Return the [X, Y] coordinate for the center point of the cell that contains the specified text.  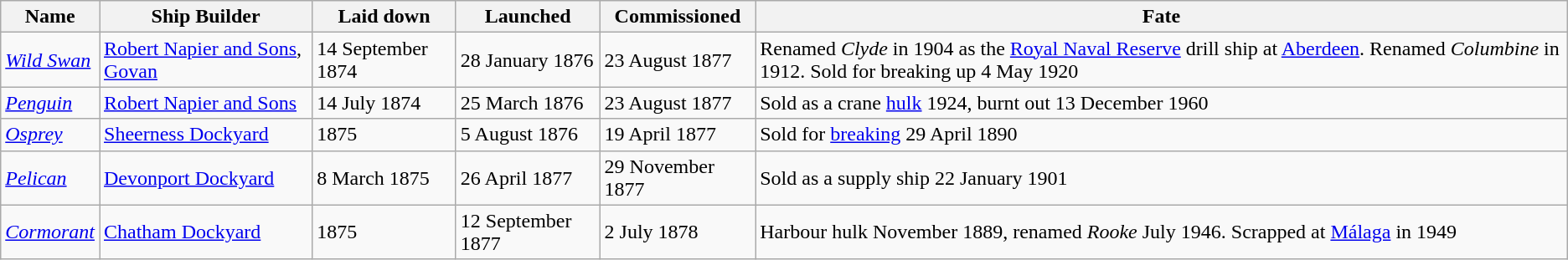
Cormorant [50, 232]
12 September 1877 [528, 232]
Renamed Clyde in 1904 as the Royal Naval Reserve drill ship at Aberdeen. Renamed Columbine in 1912. Sold for breaking up 4 May 1920 [1162, 60]
28 January 1876 [528, 60]
Osprey [50, 135]
8 March 1875 [384, 177]
Commissioned [678, 17]
5 August 1876 [528, 135]
14 September 1874 [384, 60]
Robert Napier and Sons [205, 103]
Penguin [50, 103]
Robert Napier and Sons, Govan [205, 60]
14 July 1874 [384, 103]
19 April 1877 [678, 135]
Laid down [384, 17]
Ship Builder [205, 17]
Sold as a supply ship 22 January 1901 [1162, 177]
Sheerness Dockyard [205, 135]
Fate [1162, 17]
29 November 1877 [678, 177]
25 March 1876 [528, 103]
Sold as a crane hulk 1924, burnt out 13 December 1960 [1162, 103]
Chatham Dockyard [205, 232]
Pelican [50, 177]
2 July 1878 [678, 232]
26 April 1877 [528, 177]
Devonport Dockyard [205, 177]
Wild Swan [50, 60]
Launched [528, 17]
Sold for breaking 29 April 1890 [1162, 135]
Harbour hulk November 1889, renamed Rooke July 1946. Scrapped at Málaga in 1949 [1162, 232]
Name [50, 17]
